Scan for the cell matching the given text and deliver its [x, y] coordinate at center. 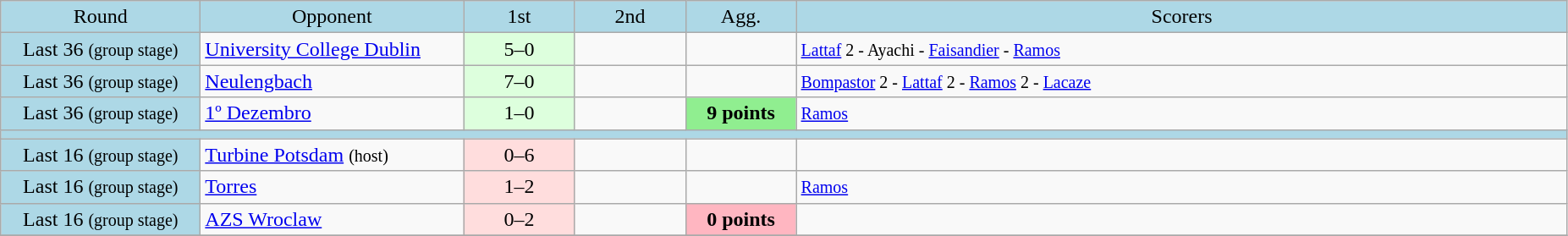
Turbine Potsdam (host) [332, 155]
University College Dublin [332, 49]
Lattaf 2 - Ayachi - Faisandier - Ramos [1181, 49]
7–0 [520, 81]
Scorers [1181, 17]
0–2 [520, 219]
2nd [630, 17]
1st [520, 17]
Round [101, 17]
AZS Wroclaw [332, 219]
0–6 [520, 155]
1º Dezembro [332, 113]
Bompastor 2 - Lattaf 2 - Ramos 2 - Lacaze [1181, 81]
0 points [741, 219]
5–0 [520, 49]
1–0 [520, 113]
9 points [741, 113]
Neulengbach [332, 81]
Opponent [332, 17]
Torres [332, 187]
Agg. [741, 17]
1–2 [520, 187]
